Capture the cell that displays the provided text and extract its (x, y) central coordinate. 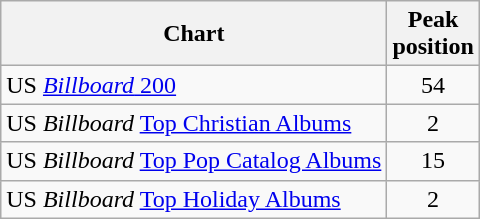
US Billboard 200 (194, 85)
Chart (194, 34)
54 (433, 85)
US Billboard Top Pop Catalog Albums (194, 161)
US Billboard Top Christian Albums (194, 123)
15 (433, 161)
Peakposition (433, 34)
US Billboard Top Holiday Albums (194, 199)
